Find where the given text appears and provide that cell's center as [X, Y] coordinate. 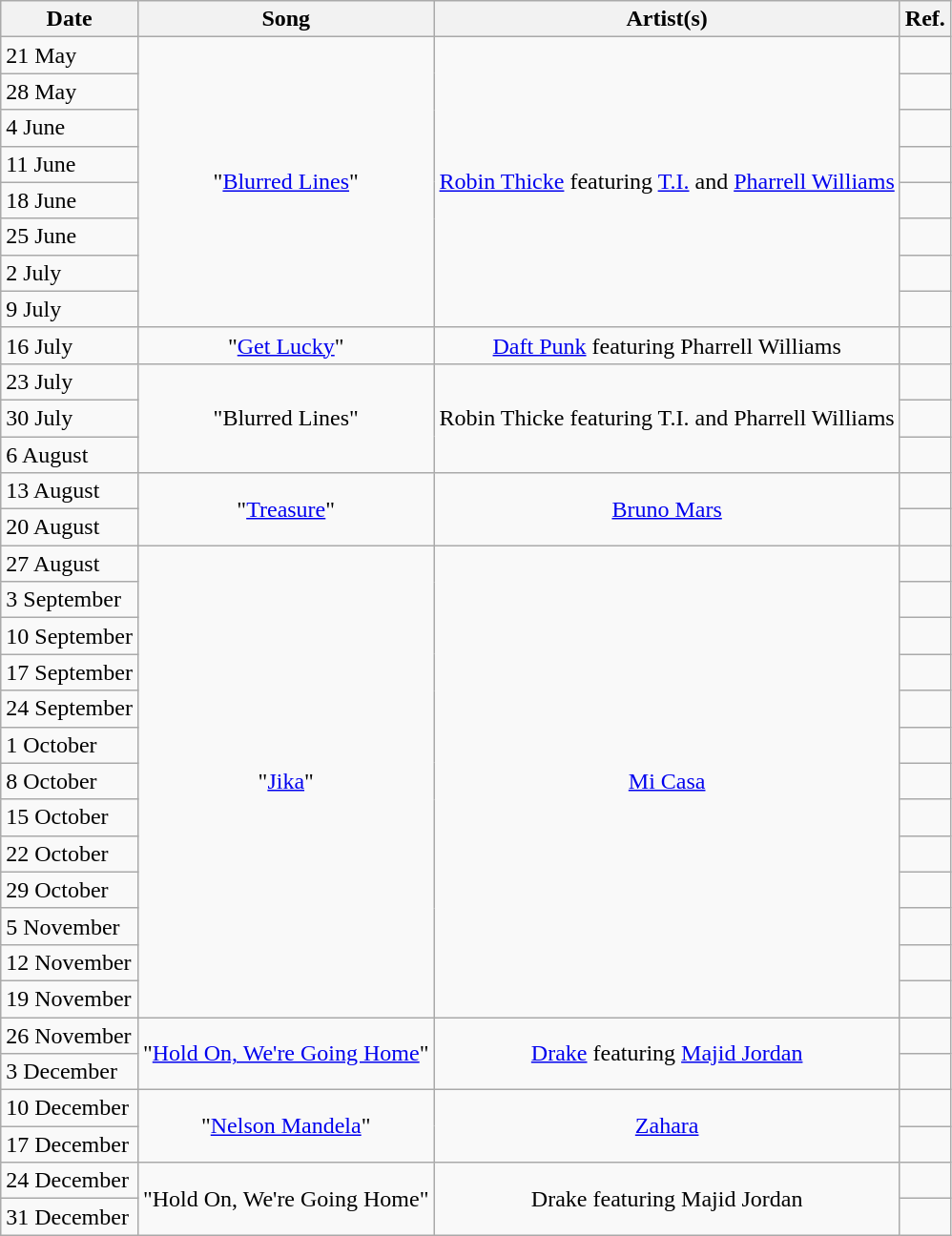
30 July [70, 418]
Song [286, 19]
17 September [70, 672]
1 October [70, 745]
18 June [70, 200]
27 August [70, 564]
29 October [70, 890]
9 July [70, 309]
10 September [70, 636]
28 May [70, 92]
8 October [70, 781]
3 December [70, 1072]
19 November [70, 999]
Mi Casa [667, 782]
12 November [70, 962]
"Get Lucky" [286, 345]
Date [70, 19]
"Treasure" [286, 509]
24 September [70, 709]
31 December [70, 1217]
2 July [70, 273]
23 July [70, 381]
3 September [70, 600]
10 December [70, 1108]
Ref. [925, 19]
"Jika" [286, 782]
25 June [70, 237]
4 June [70, 128]
21 May [70, 55]
5 November [70, 926]
20 August [70, 527]
Bruno Mars [667, 509]
15 October [70, 817]
16 July [70, 345]
17 December [70, 1144]
26 November [70, 1035]
11 June [70, 164]
22 October [70, 854]
Zahara [667, 1126]
Artist(s) [667, 19]
6 August [70, 455]
"Nelson Mandela" [286, 1126]
13 August [70, 491]
Daft Punk featuring Pharrell Williams [667, 345]
24 December [70, 1181]
